Locate the cell with the specified text and output its [X, Y] center coordinate. 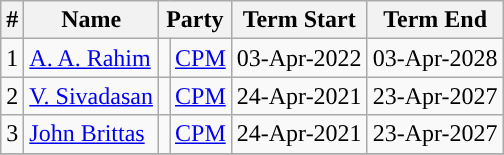
Name [92, 20]
John Brittas [92, 134]
Term Start [299, 20]
3 [12, 134]
A. A. Rahim [92, 58]
V. Sivadasan [92, 96]
1 [12, 58]
03-Apr-2028 [435, 58]
Term End [435, 20]
# [12, 20]
2 [12, 96]
03-Apr-2022 [299, 58]
Party [194, 20]
